Return the (X, Y) coordinate for the center point of the cell that contains the specified text.  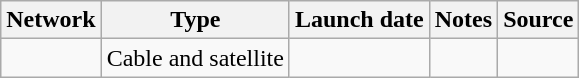
Notes (463, 20)
Type (195, 20)
Launch date (359, 20)
Network (51, 20)
Cable and satellite (195, 58)
Source (538, 20)
